Scan for the cell matching the given text and deliver its (x, y) coordinate at center. 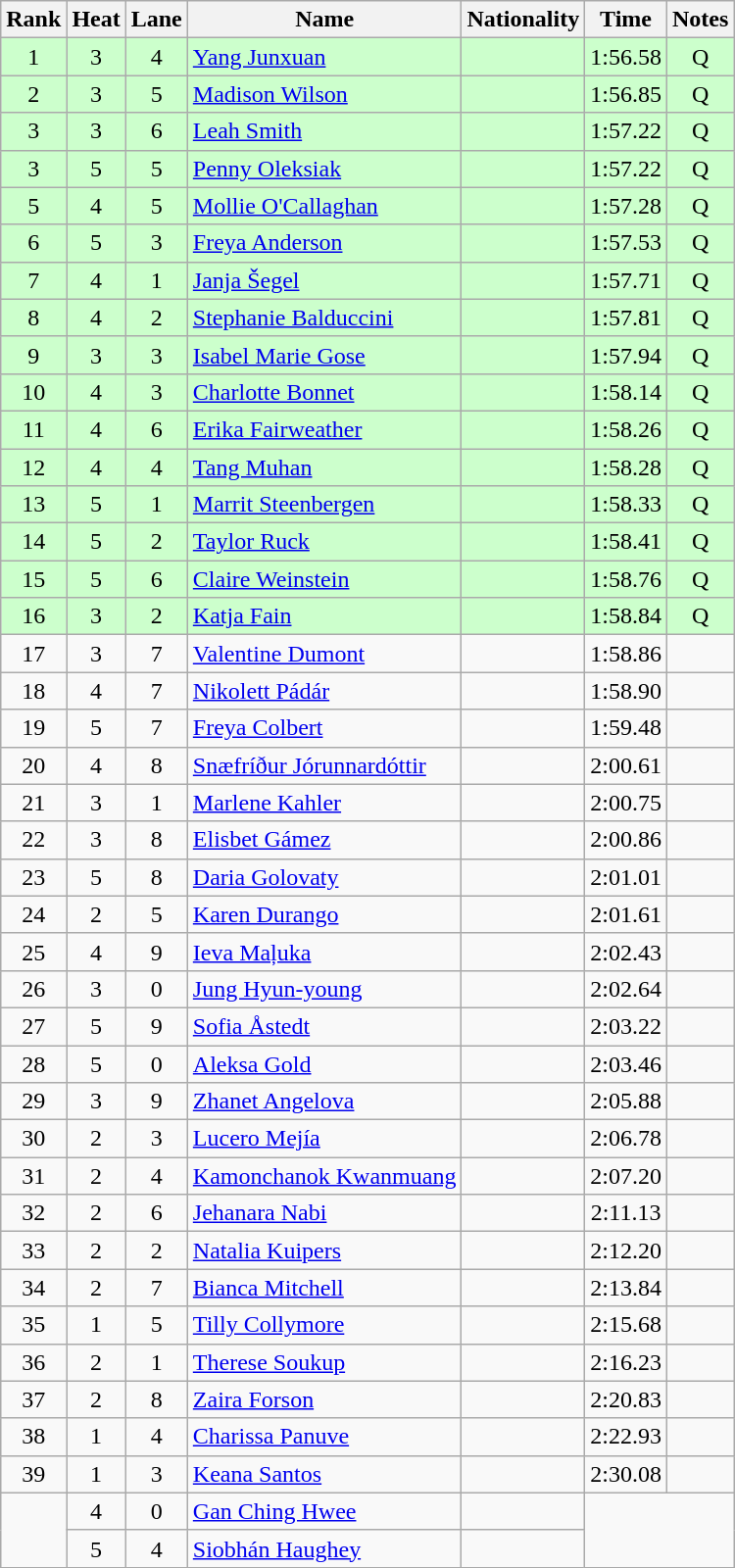
Janja Šegel (324, 280)
2:03.46 (626, 1063)
14 (33, 542)
23 (33, 877)
2:01.61 (626, 914)
12 (33, 467)
Yang Junxuan (324, 57)
22 (33, 840)
2:30.08 (626, 1474)
1:58.26 (626, 429)
Zhanet Angelova (324, 1102)
Freya Colbert (324, 728)
20 (33, 765)
15 (33, 579)
26 (33, 989)
2:02.64 (626, 989)
17 (33, 654)
11 (33, 429)
Siobhán Haughey (324, 1548)
Aleksa Gold (324, 1063)
1:58.76 (626, 579)
30 (33, 1139)
Karen Durango (324, 914)
27 (33, 1026)
Notes (700, 20)
2:11.13 (626, 1213)
34 (33, 1288)
Daria Golovaty (324, 877)
Sofia Åstedt (324, 1026)
39 (33, 1474)
2:12.20 (626, 1250)
31 (33, 1176)
1:56.58 (626, 57)
Therese Soukup (324, 1362)
36 (33, 1362)
Zaira Forson (324, 1399)
2:00.86 (626, 840)
18 (33, 691)
Marrit Steenbergen (324, 505)
1:57.81 (626, 318)
1:58.41 (626, 542)
Lucero Mejía (324, 1139)
2:16.23 (626, 1362)
Freya Anderson (324, 243)
Nikolett Pádár (324, 691)
Stephanie Balduccini (324, 318)
2:05.88 (626, 1102)
Name (324, 20)
38 (33, 1437)
2:07.20 (626, 1176)
Isabel Marie Gose (324, 355)
13 (33, 505)
Claire Weinstein (324, 579)
25 (33, 952)
32 (33, 1213)
Penny Oleksiak (324, 169)
Nationality (523, 20)
2:01.01 (626, 877)
Charlotte Bonnet (324, 392)
Marlene Kahler (324, 803)
Ieva Maļuka (324, 952)
2:00.75 (626, 803)
Leah Smith (324, 131)
Gan Ching Hwee (324, 1511)
1:57.53 (626, 243)
Charissa Panuve (324, 1437)
Keana Santos (324, 1474)
Natalia Kuipers (324, 1250)
Heat (96, 20)
1:58.84 (626, 616)
28 (33, 1063)
24 (33, 914)
2:02.43 (626, 952)
1:58.86 (626, 654)
1:58.33 (626, 505)
2:20.83 (626, 1399)
2:06.78 (626, 1139)
2:15.68 (626, 1325)
Elisbet Gámez (324, 840)
37 (33, 1399)
16 (33, 616)
1:58.90 (626, 691)
Madison Wilson (324, 94)
Lane (157, 20)
Katja Fain (324, 616)
10 (33, 392)
2:22.93 (626, 1437)
Bianca Mitchell (324, 1288)
Valentine Dumont (324, 654)
35 (33, 1325)
Snæfríður Jórunnardóttir (324, 765)
Time (626, 20)
Taylor Ruck (324, 542)
21 (33, 803)
2:03.22 (626, 1026)
Jung Hyun-young (324, 989)
33 (33, 1250)
Rank (33, 20)
Jehanara Nabi (324, 1213)
1:58.28 (626, 467)
1:59.48 (626, 728)
Mollie O'Callaghan (324, 206)
1:58.14 (626, 392)
2:13.84 (626, 1288)
1:57.28 (626, 206)
19 (33, 728)
Tilly Collymore (324, 1325)
29 (33, 1102)
1:56.85 (626, 94)
Erika Fairweather (324, 429)
2:00.61 (626, 765)
Tang Muhan (324, 467)
1:57.94 (626, 355)
Kamonchanok Kwanmuang (324, 1176)
1:57.71 (626, 280)
